Pinpoint the cell where the given text exists, returning its [x, y] midpoint coordinate. 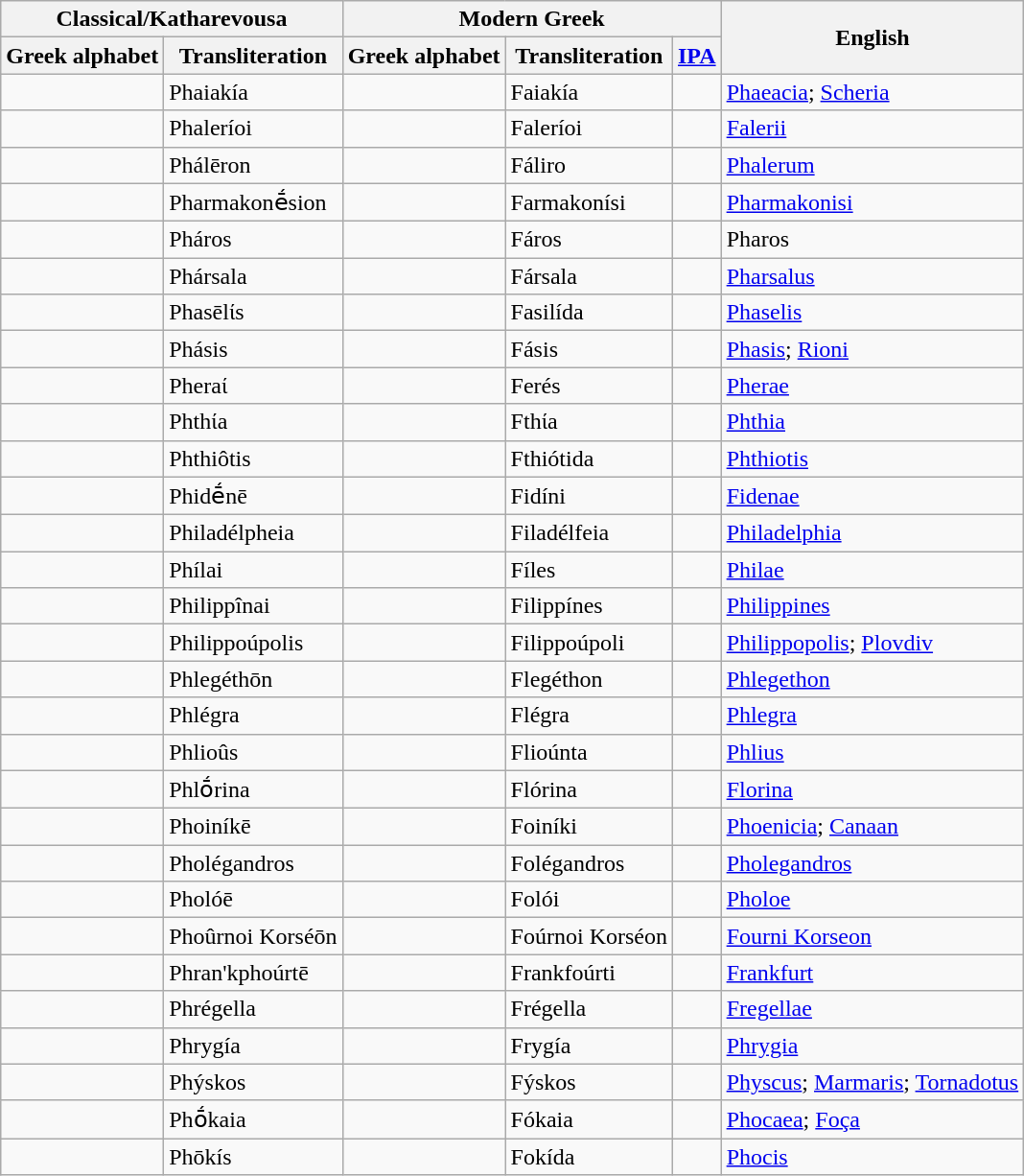
Foúrnoi Korséon [589, 936]
Pheraί [253, 386]
Fourni Korseon [873, 936]
Phoenicia; Canaan [873, 827]
Florina [873, 789]
Phidḗnē [253, 496]
Phocaea; Foça [873, 1119]
Phrégella [253, 1009]
Phthia [873, 422]
Philippopolis; Plovdiv [873, 643]
Phrygia [873, 1046]
Falerii [873, 129]
English [873, 37]
Phaiakía [253, 92]
Fasilída [589, 313]
Folói [589, 900]
Filadélfeia [589, 533]
Fidenae [873, 496]
Flégra [589, 716]
Phthiotis [873, 459]
Frégella [589, 1009]
Phocis [873, 1157]
Fokída [589, 1157]
Folégandros [589, 863]
Phlégra [253, 716]
Physcus; Marmaris; Tornadotus [873, 1082]
Foiníki [589, 827]
Phoûrnoi Korséōn [253, 936]
Frankfurt [873, 973]
Faiakía [589, 92]
Phaleríoi [253, 129]
Classical/Katharevousa [172, 19]
Philae [873, 570]
Philippînai [253, 606]
Fásis [589, 349]
Phlegethon [873, 679]
Pherae [873, 386]
Phran'kphoúrtē [253, 973]
Fregellae [873, 1009]
Flórina [589, 789]
Pháros [253, 240]
Phílai [253, 570]
Phásis [253, 349]
Faleríoi [589, 129]
IPA [696, 56]
Phōkís [253, 1157]
Fthίa [589, 422]
Farmakonísi [589, 202]
Pholegandros [873, 863]
Phṓkaia [253, 1119]
Fidíni [589, 496]
Phthiôtis [253, 459]
Fáros [589, 240]
Phlegéthōn [253, 679]
Phársala [253, 276]
Phalerum [873, 165]
Philadélpheia [253, 533]
Phlṓrina [253, 789]
Phaeacia; Scheria [873, 92]
Fthiótida [589, 459]
Phthίa [253, 422]
Pharmakonḗsion [253, 202]
Phasis; Rioni [873, 349]
Filippínes [589, 606]
Fókaia [589, 1119]
Pharmakonisi [873, 202]
Frankfoúrti [589, 973]
Phýskos [253, 1082]
Phasēlίs [253, 313]
Ferés [589, 386]
Phlegra [873, 716]
Phálēron [253, 165]
Filippoúpoli [589, 643]
Pholégandros [253, 863]
Phlius [873, 752]
Pholoe [873, 900]
Pharos [873, 240]
Flioúnta [589, 752]
Phoiníkē [253, 827]
Frygía [589, 1046]
Fáliro [589, 165]
Fíles [589, 570]
Pholóē [253, 900]
Fársala [589, 276]
Fýskos [589, 1082]
Modern Greek [531, 19]
Pharsalus [873, 276]
Philadelphia [873, 533]
Philippines [873, 606]
Phaselis [873, 313]
Philippoúpolis [253, 643]
Phrygía [253, 1046]
Flegéthon [589, 679]
Phlioûs [253, 752]
